Extract the [x, y] coordinate from the center of the cell holding the provided text.  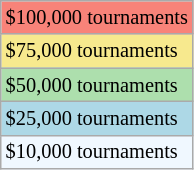
$25,000 tournaments [97, 118]
$75,000 tournaments [97, 51]
$10,000 tournaments [97, 152]
$50,000 tournaments [97, 85]
$100,000 tournaments [97, 17]
